Detect which cell encompasses the target text, then output its [X, Y] center coordinate. 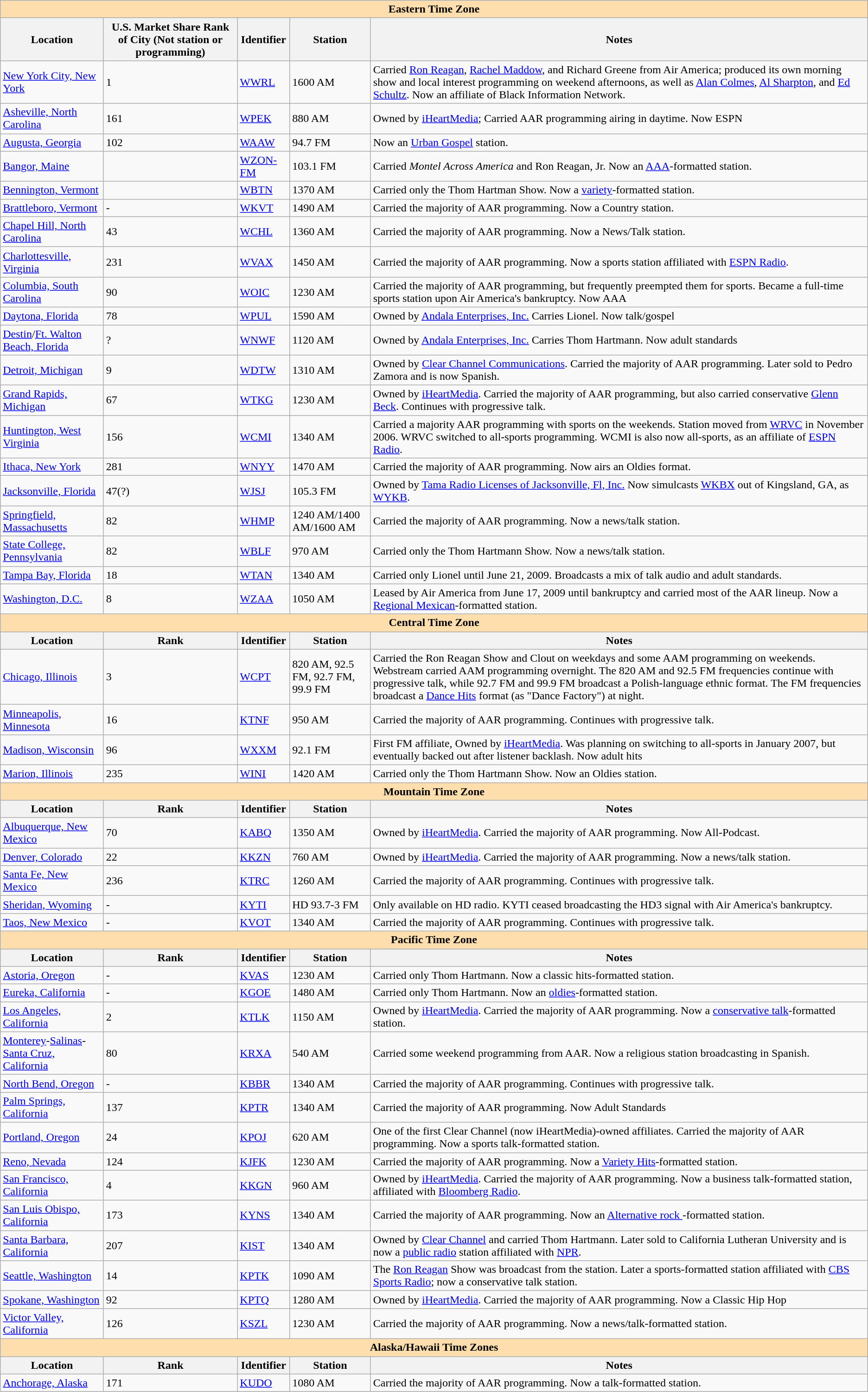
Carried the majority of AAR programming. Now a talk-formatted station. [619, 1383]
880 AM [330, 119]
3 [171, 677]
1600 AM [330, 82]
1050 AM [330, 599]
Palm Springs, California [52, 1107]
1490 AM [330, 208]
Minneapolis, Minnesota [52, 720]
Carried Montel Across America and Ron Reagan, Jr. Now an AAA-formatted station. [619, 166]
Carried the majority of AAR programming. Now a Variety Hits-formatted station. [619, 1162]
San Luis Obispo, California [52, 1216]
Ithaca, New York [52, 467]
Astoria, Oregon [52, 975]
4 [171, 1185]
1480 AM [330, 993]
1240 AM/1400 AM/1600 AM [330, 521]
KPTK [263, 1276]
HD 93.7-3 FM [330, 905]
KPTQ [263, 1300]
KYNS [263, 1216]
WTKG [263, 401]
KUDO [263, 1383]
173 [171, 1216]
Carried only Lionel until June 21, 2009. Broadcasts a mix of talk audio and adult standards. [619, 575]
KKGN [263, 1185]
18 [171, 575]
Carried the majority of AAR programming. Now a news/talk station. [619, 521]
KIST [263, 1245]
WJSJ [263, 491]
1150 AM [330, 1016]
KTLK [263, 1016]
Carried the majority of AAR programming. Now a news/talk-formatted station. [619, 1323]
92.1 FM [330, 749]
Eureka, California [52, 993]
San Francisco, California [52, 1185]
Carried some weekend programming from AAR. Now a religious station broadcasting in Spanish. [619, 1053]
94.7 FM [330, 142]
Sheridan, Wyoming [52, 905]
Owned by iHeartMedia. Carried the majority of AAR programming. Now a business talk-formatted station, affiliated with Bloomberg Radio. [619, 1185]
2 [171, 1016]
1350 AM [330, 833]
1120 AM [330, 339]
WXXM [263, 749]
1370 AM [330, 190]
103.1 FM [330, 166]
1590 AM [330, 316]
Denver, Colorado [52, 857]
WTAN [263, 575]
Los Angeles, California [52, 1016]
WHMP [263, 521]
Marion, Illinois [52, 773]
Owned by iHeartMedia. Carried the majority of AAR programming. Now a Classic Hip Hop [619, 1300]
Victor Valley, California [52, 1323]
Grand Rapids, Michigan [52, 401]
Tampa Bay, Florida [52, 575]
236 [171, 881]
235 [171, 773]
1310 AM [330, 370]
Owned by iHeartMedia. Carried the majority of AAR programming. Now All-Podcast. [619, 833]
126 [171, 1323]
Madison, Wisconsin [52, 749]
KVAS [263, 975]
102 [171, 142]
Carried only Thom Hartmann. Now an oldies-formatted station. [619, 993]
U.S. Market Share Rank of City (Not station or programming) [171, 39]
New York City, New York [52, 82]
Eastern Time Zone [434, 9]
WZAA [263, 599]
1 [171, 82]
WAAW [263, 142]
970 AM [330, 551]
Jacksonville, Florida [52, 491]
WVAX [263, 262]
Washington, D.C. [52, 599]
Bangor, Maine [52, 166]
Asheville, North Carolina [52, 119]
Brattleboro, Vermont [52, 208]
8 [171, 599]
KABQ [263, 833]
137 [171, 1107]
WBTN [263, 190]
207 [171, 1245]
? [171, 339]
WNYY [263, 467]
620 AM [330, 1137]
1360 AM [330, 232]
Central Time Zone [434, 623]
Carried only the Thom Hartmann Show. Now an Oldies station. [619, 773]
North Bend, Oregon [52, 1083]
KPTR [263, 1107]
156 [171, 437]
Anchorage, Alaska [52, 1383]
WWRL [263, 82]
Owned by Clear Channel Communications. Carried the majority of AAR programming. Later sold to Pedro Zamora and is now Spanish. [619, 370]
KBBR [263, 1083]
WOIC [263, 292]
124 [171, 1162]
43 [171, 232]
KTRC [263, 881]
Detroit, Michigan [52, 370]
Daytona, Florida [52, 316]
105.3 FM [330, 491]
Owned by Clear Channel and carried Thom Hartmann. Later sold to California Lutheran University and is now a public radio station affiliated with NPR. [619, 1245]
Santa Fe, New Mexico [52, 881]
KVOT [263, 922]
820 AM, 92.5 FM, 92.7 FM, 99.9 FM [330, 677]
Destin/Ft. Walton Beach, Florida [52, 339]
96 [171, 749]
Monterey-Salinas-Santa Cruz, California [52, 1053]
Carried the majority of AAR programming. Now an Alternative rock -formatted station. [619, 1216]
WCHL [263, 232]
Albuquerque, New Mexico [52, 833]
WPUL [263, 316]
KSZL [263, 1323]
78 [171, 316]
1260 AM [330, 881]
1420 AM [330, 773]
WINI [263, 773]
Owned by Andala Enterprises, Inc. Carries Lionel. Now talk/gospel [619, 316]
WCPT [263, 677]
Carried the majority of AAR programming. Now a sports station affiliated with ESPN Radio. [619, 262]
Carried the majority of AAR programming. Now a Country station. [619, 208]
Springfield, Massachusetts [52, 521]
WPEK [263, 119]
Owned by Andala Enterprises, Inc. Carries Thom Hartmann. Now adult standards [619, 339]
Carried the majority of AAR programming. Now airs an Oldies format. [619, 467]
KTNF [263, 720]
KRXA [263, 1053]
KJFK [263, 1162]
Columbia, South Carolina [52, 292]
16 [171, 720]
Reno, Nevada [52, 1162]
14 [171, 1276]
One of the first Clear Channel (now iHeartMedia)-owned affiliates. Carried the majority of AAR programming. Now a sports talk-formatted station. [619, 1137]
161 [171, 119]
9 [171, 370]
Chapel Hill, North Carolina [52, 232]
Bennington, Vermont [52, 190]
47(?) [171, 491]
1280 AM [330, 1300]
Portland, Oregon [52, 1137]
281 [171, 467]
80 [171, 1053]
Augusta, Georgia [52, 142]
KPOJ [263, 1137]
1080 AM [330, 1383]
24 [171, 1137]
WCMI [263, 437]
1090 AM [330, 1276]
Charlottesville, Virginia [52, 262]
540 AM [330, 1053]
22 [171, 857]
Carried the majority of AAR programming. Now Adult Standards [619, 1107]
Owned by iHeartMedia. Carried the majority of AAR programming. Now a conservative talk-formatted station. [619, 1016]
WDTW [263, 370]
Carried only Thom Hartmann. Now a classic hits-formatted station. [619, 975]
Taos, New Mexico [52, 922]
KYTI [263, 905]
Owned by iHeartMedia. Carried the majority of AAR programming, but also carried conservative Glenn Beck. Continues with progressive talk. [619, 401]
760 AM [330, 857]
Pacific Time Zone [434, 940]
Mountain Time Zone [434, 792]
1450 AM [330, 262]
Owned by iHeartMedia. Carried the majority of AAR programming. Now a news/talk station. [619, 857]
Now an Urban Gospel station. [619, 142]
92 [171, 1300]
Carried only the Thom Hartman Show. Now a variety-formatted station. [619, 190]
231 [171, 262]
Santa Barbara, California [52, 1245]
State College, Pennsylvania [52, 551]
Owned by iHeartMedia; Carried AAR programming airing in daytime. Now ESPN [619, 119]
WBLF [263, 551]
950 AM [330, 720]
WNWF [263, 339]
70 [171, 833]
Spokane, Washington [52, 1300]
KKZN [263, 857]
Alaska/Hawaii Time Zones [434, 1347]
Leased by Air America from June 17, 2009 until bankruptcy and carried most of the AAR lineup. Now a Regional Mexican-formatted station. [619, 599]
WKVT [263, 208]
Seattle, Washington [52, 1276]
Carried the majority of AAR programming. Now a News/Talk station. [619, 232]
Carried only the Thom Hartmann Show. Now a news/talk station. [619, 551]
Huntington, West Virginia [52, 437]
Only available on HD radio. KYTI ceased broadcasting the HD3 signal with Air America's bankruptcy. [619, 905]
Chicago, Illinois [52, 677]
1470 AM [330, 467]
Owned by Tama Radio Licenses of Jacksonville, Fl, Inc. Now simulcasts WKBX out of Kingsland, GA, as WYKB. [619, 491]
171 [171, 1383]
90 [171, 292]
KGOE [263, 993]
67 [171, 401]
WZON-FM [263, 166]
960 AM [330, 1185]
